Return [X, Y] of the center of cell containing provided text 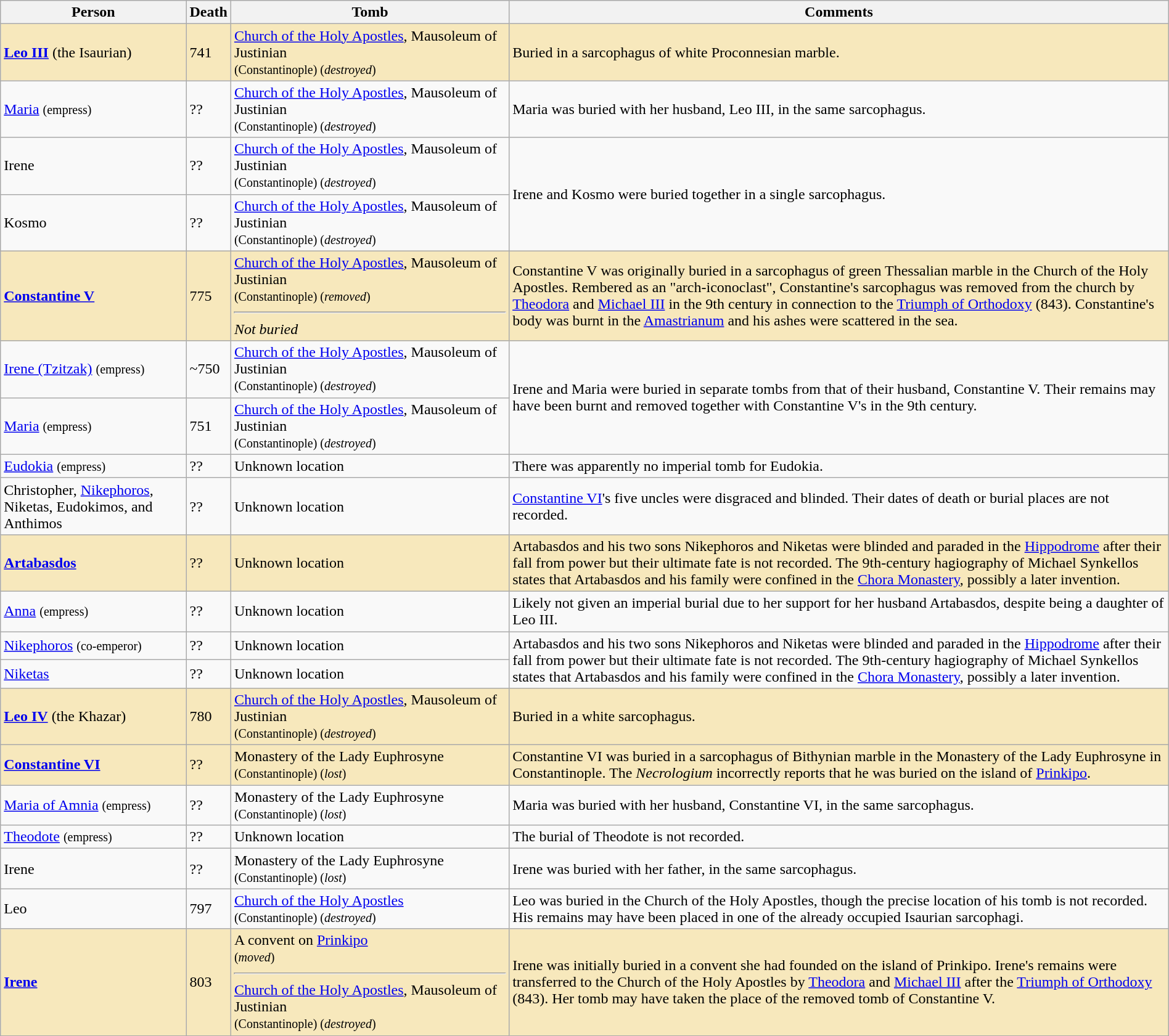
Leo III (the Isaurian) [94, 52]
There was apparently no imperial tomb for Eudokia. [839, 466]
Death [208, 12]
Anna (empress) [94, 611]
Irene was buried with her father, in the same sarcophagus. [839, 869]
Church of the Holy Apostles, Mausoleum of Justinian(Constantinople) (removed)Not buried [370, 296]
Kosmo [94, 222]
Eudokia (empress) [94, 466]
Niketas [94, 674]
797 [208, 908]
Leo IV (the Khazar) [94, 717]
803 [208, 982]
775 [208, 296]
Leo [94, 908]
Nikephoros (co-emperor) [94, 645]
Christopher, Nikephoros, Niketas, Eudokimos, and Anthimos [94, 506]
The burial of Theodote is not recorded. [839, 837]
Theodote (empress) [94, 837]
Artabasdos [94, 563]
Constantine V [94, 296]
Buried in a white sarcophagus. [839, 717]
Likely not given an imperial burial due to her support for her husband Artabasdos, despite being a daughter of Leo III. [839, 611]
Maria was buried with her husband, Constantine VI, in the same sarcophagus. [839, 805]
Irene and Kosmo were buried together in a single sarcophagus. [839, 194]
741 [208, 52]
A convent on Prinkipo(moved)Church of the Holy Apostles, Mausoleum of Justinian(Constantinople) (destroyed) [370, 982]
Comments [839, 12]
Irene (Tzitzak) (empress) [94, 369]
Church of the Holy Apostles(Constantinople) (destroyed) [370, 908]
~750 [208, 369]
Constantine VI's five uncles were disgraced and blinded. Their dates of death or burial places are not recorded. [839, 506]
Tomb [370, 12]
Maria of Amnia (empress) [94, 805]
780 [208, 717]
Person [94, 12]
Constantine VI [94, 765]
Buried in a sarcophagus of white Proconnesian marble. [839, 52]
Maria was buried with her husband, Leo III, in the same sarcophagus. [839, 109]
751 [208, 426]
